From the cell containing the given text, extract its center point as [x, y] coordinate. 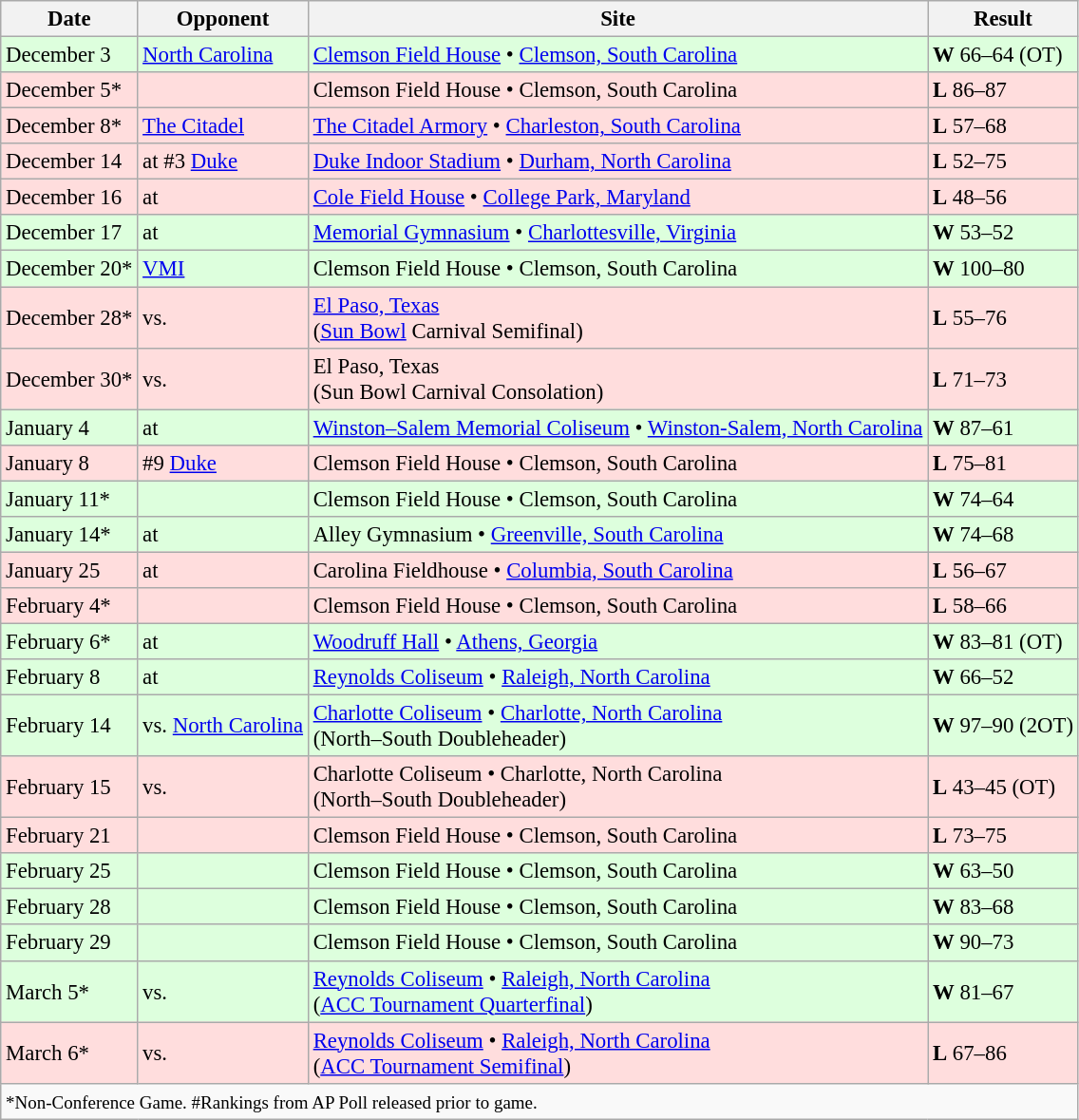
L 55–76 [1003, 317]
El Paso, Texas(Sun Bowl Carnival Consolation) [617, 378]
L 56–67 [1003, 570]
Reynolds Coliseum • Raleigh, North Carolina(ACC Tournament Quarterfinal) [617, 992]
March 5* [69, 992]
December 20* [69, 269]
December 17 [69, 233]
L 86–87 [1003, 90]
March 6* [69, 1053]
W 83–68 [1003, 907]
L 67–86 [1003, 1053]
December 3 [69, 55]
December 16 [69, 198]
Memorial Gymnasium • Charlottesville, Virginia [617, 233]
Carolina Fieldhouse • Columbia, South Carolina [617, 570]
The Citadel [223, 126]
December 30* [69, 378]
January 8 [69, 463]
February 25 [69, 871]
W 74–64 [1003, 499]
L 73–75 [1003, 836]
January 14* [69, 535]
W 66–52 [1003, 677]
W 63–50 [1003, 871]
L 43–45 (OT) [1003, 787]
Alley Gymnasium • Greenville, South Carolina [617, 535]
W 74–68 [1003, 535]
vs. North Carolina [223, 726]
February 6* [69, 641]
Opponent [223, 19]
February 21 [69, 836]
W 66–64 (OT) [1003, 55]
February 8 [69, 677]
December 14 [69, 161]
W 100–80 [1003, 269]
L 71–73 [1003, 378]
L 52–75 [1003, 161]
at #3 Duke [223, 161]
L 75–81 [1003, 463]
February 29 [69, 943]
Cole Field House • College Park, Maryland [617, 198]
El Paso, Texas(Sun Bowl Carnival Semifinal) [617, 317]
#9 Duke [223, 463]
W 90–73 [1003, 943]
February 15 [69, 787]
*Non-Conference Game. #Rankings from AP Poll released prior to game. [539, 1101]
W 53–52 [1003, 233]
February 4* [69, 606]
Reynolds Coliseum • Raleigh, North Carolina(ACC Tournament Semifinal) [617, 1053]
January 4 [69, 427]
W 97–90 (2OT) [1003, 726]
February 28 [69, 907]
Site [617, 19]
December 8* [69, 126]
Woodruff Hall • Athens, Georgia [617, 641]
L 58–66 [1003, 606]
December 28* [69, 317]
Result [1003, 19]
January 11* [69, 499]
Duke Indoor Stadium • Durham, North Carolina [617, 161]
VMI [223, 269]
Winston–Salem Memorial Coliseum • Winston-Salem, North Carolina [617, 427]
Reynolds Coliseum • Raleigh, North Carolina [617, 677]
December 5* [69, 90]
January 25 [69, 570]
W 83–81 (OT) [1003, 641]
W 87–61 [1003, 427]
The Citadel Armory • Charleston, South Carolina [617, 126]
Date [69, 19]
North Carolina [223, 55]
L 57–68 [1003, 126]
L 48–56 [1003, 198]
W 81–67 [1003, 992]
February 14 [69, 726]
